Search for the cell housing the specified text and yield its [X, Y] center coordinate. 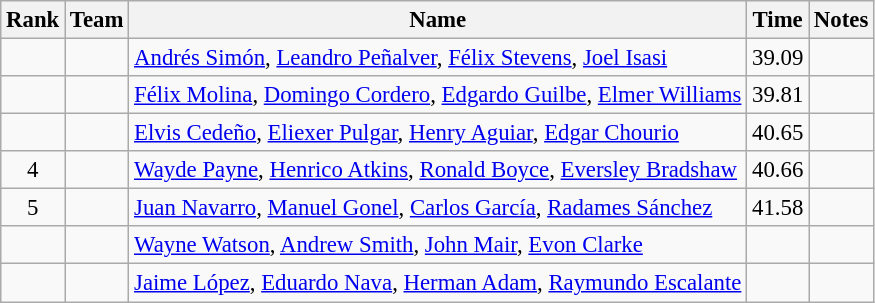
Notes [842, 20]
39.81 [778, 95]
Rank [33, 20]
Time [778, 20]
40.66 [778, 170]
Team [97, 20]
Wayne Watson, Andrew Smith, John Mair, Evon Clarke [438, 245]
Jaime López, Eduardo Nava, Herman Adam, Raymundo Escalante [438, 283]
4 [33, 170]
Elvis Cedeño, Eliexer Pulgar, Henry Aguiar, Edgar Chourio [438, 133]
Wayde Payne, Henrico Atkins, Ronald Boyce, Eversley Bradshaw [438, 170]
Name [438, 20]
Félix Molina, Domingo Cordero, Edgardo Guilbe, Elmer Williams [438, 95]
39.09 [778, 58]
Andrés Simón, Leandro Peñalver, Félix Stevens, Joel Isasi [438, 58]
40.65 [778, 133]
5 [33, 208]
41.58 [778, 208]
Juan Navarro, Manuel Gonel, Carlos García, Radames Sánchez [438, 208]
